Output the [x, y] coordinate of the center of the cell containing the given text.  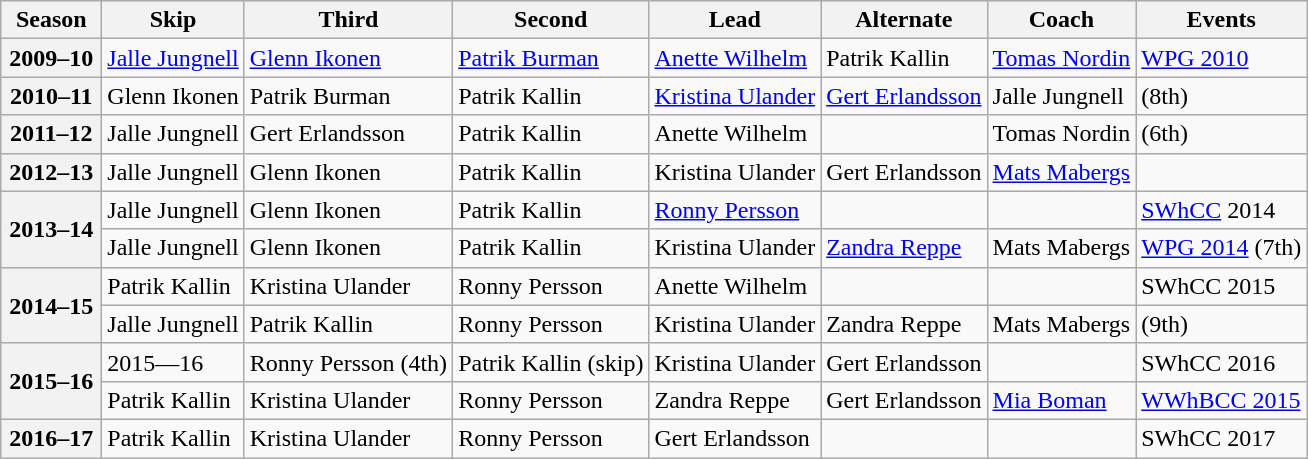
2012–13 [52, 172]
Season [52, 20]
2013–14 [52, 229]
2009–10 [52, 58]
Mia Boman [1062, 400]
SWhCC 2015 [1222, 286]
2016–17 [52, 438]
WPG 2010 [1222, 58]
Skip [173, 20]
WPG 2014 (7th) [1222, 248]
(6th) [1222, 134]
WWhBCC 2015 [1222, 400]
Alternate [904, 20]
SWhCC 2014 [1222, 210]
Events [1222, 20]
2015–16 [52, 381]
2015—16 [173, 362]
(8th) [1222, 96]
Second [551, 20]
Patrik Kallin (skip) [551, 362]
SWhCC 2017 [1222, 438]
SWhCC 2016 [1222, 362]
2011–12 [52, 134]
Lead [735, 20]
2014–15 [52, 305]
Ronny Persson (4th) [348, 362]
(9th) [1222, 324]
Third [348, 20]
2010–11 [52, 96]
Coach [1062, 20]
